For the text-containing cell, return its midpoint in (x, y) coordinate format. 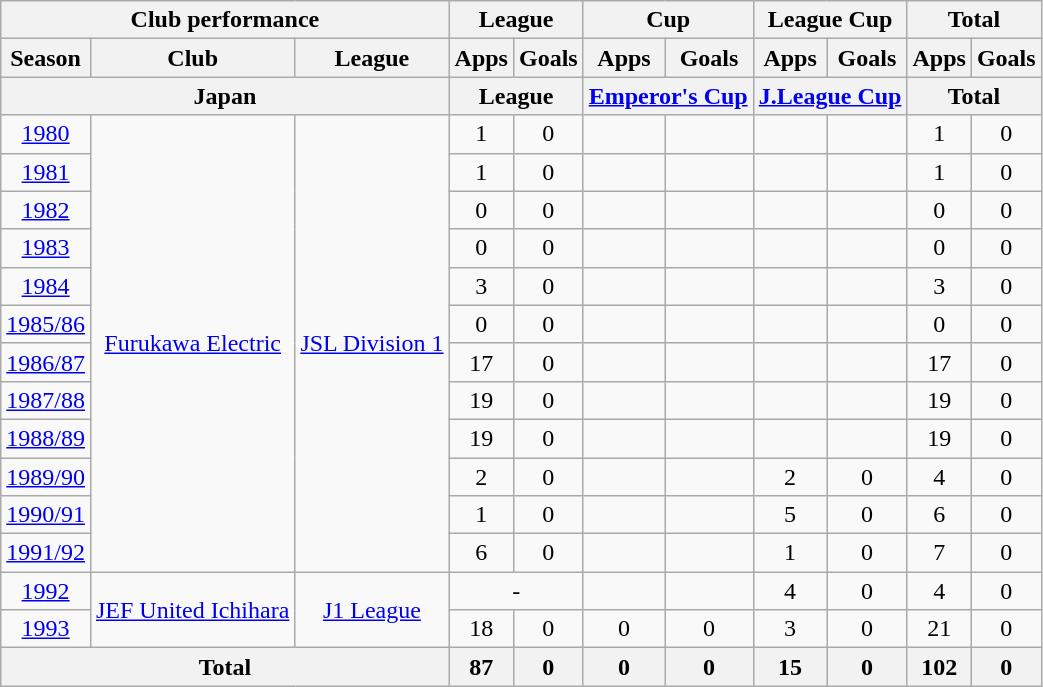
Cup (668, 20)
Japan (225, 96)
15 (790, 667)
1988/89 (46, 438)
J.League Cup (830, 96)
JSL Division 1 (372, 344)
87 (481, 667)
18 (481, 629)
League Cup (830, 20)
1982 (46, 210)
1980 (46, 134)
1985/86 (46, 324)
1981 (46, 172)
7 (939, 553)
- (516, 591)
J1 League (372, 610)
1987/88 (46, 400)
1991/92 (46, 553)
Furukawa Electric (192, 344)
JEF United Ichihara (192, 610)
Season (46, 58)
5 (790, 515)
21 (939, 629)
1986/87 (46, 362)
1992 (46, 591)
Club performance (225, 20)
1983 (46, 248)
102 (939, 667)
1993 (46, 629)
1990/91 (46, 515)
1984 (46, 286)
Club (192, 58)
1989/90 (46, 477)
Emperor's Cup (668, 96)
